Locate the cell with the specified text and output its [X, Y] center coordinate. 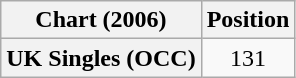
Position [248, 20]
UK Singles (OCC) [101, 58]
Chart (2006) [101, 20]
131 [248, 58]
